Capture the cell that displays the provided text and extract its (x, y) central coordinate. 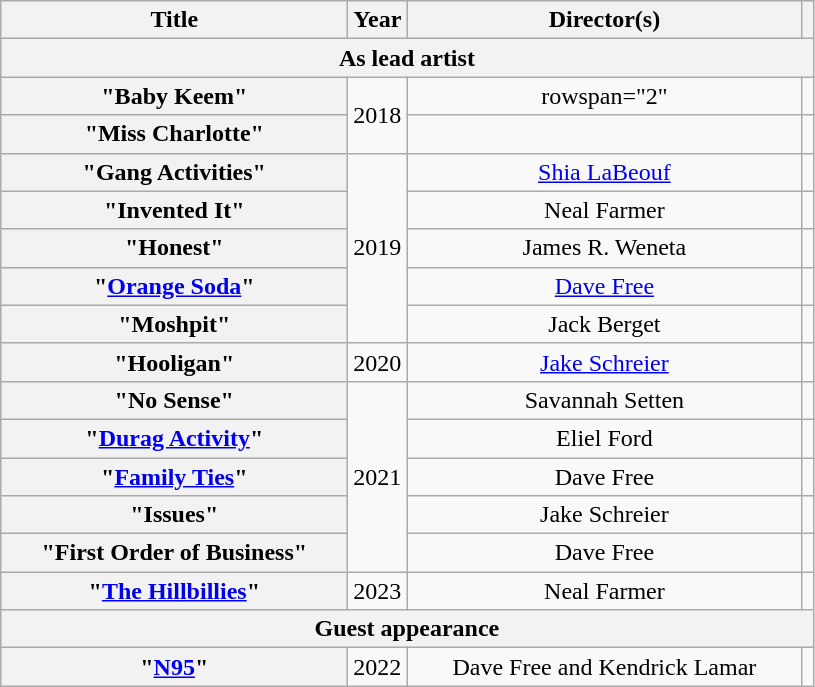
Guest appearance (407, 629)
Savannah Setten (604, 400)
Shia LaBeouf (604, 172)
"No Sense" (174, 400)
2018 (378, 115)
Dave Free and Kendrick Lamar (604, 667)
Year (378, 20)
2020 (378, 362)
2022 (378, 667)
"Issues" (174, 515)
rowspan="2" (604, 96)
"Family Ties" (174, 477)
Director(s) (604, 20)
"Gang Activities" (174, 172)
"Moshpit" (174, 324)
"Invented It" (174, 210)
Jack Berget (604, 324)
"The Hillbillies" (174, 591)
"Honest" (174, 248)
As lead artist (407, 58)
"Hooligan" (174, 362)
Eliel Ford (604, 438)
James R. Weneta (604, 248)
"N95" (174, 667)
Title (174, 20)
2019 (378, 248)
"Durag Activity" (174, 438)
"First Order of Business" (174, 553)
"Miss Charlotte" (174, 134)
2023 (378, 591)
"Orange Soda" (174, 286)
2021 (378, 476)
"Baby Keem" (174, 96)
